Pinpoint the cell where the given text exists, returning its [X, Y] midpoint coordinate. 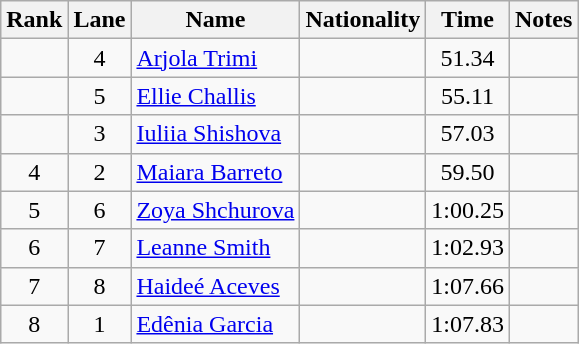
3 [100, 134]
55.11 [468, 96]
Nationality [363, 20]
1:07.83 [468, 324]
Notes [543, 20]
Iuliia Shishova [216, 134]
Ellie Challis [216, 96]
Lane [100, 20]
51.34 [468, 58]
59.50 [468, 172]
1 [100, 324]
1:00.25 [468, 210]
57.03 [468, 134]
Edênia Garcia [216, 324]
2 [100, 172]
Rank [34, 20]
Zoya Shchurova [216, 210]
Arjola Trimi [216, 58]
Leanne Smith [216, 248]
1:02.93 [468, 248]
Maiara Barreto [216, 172]
Time [468, 20]
Haideé Aceves [216, 286]
Name [216, 20]
1:07.66 [468, 286]
